For the text-containing cell, return its midpoint in (x, y) coordinate format. 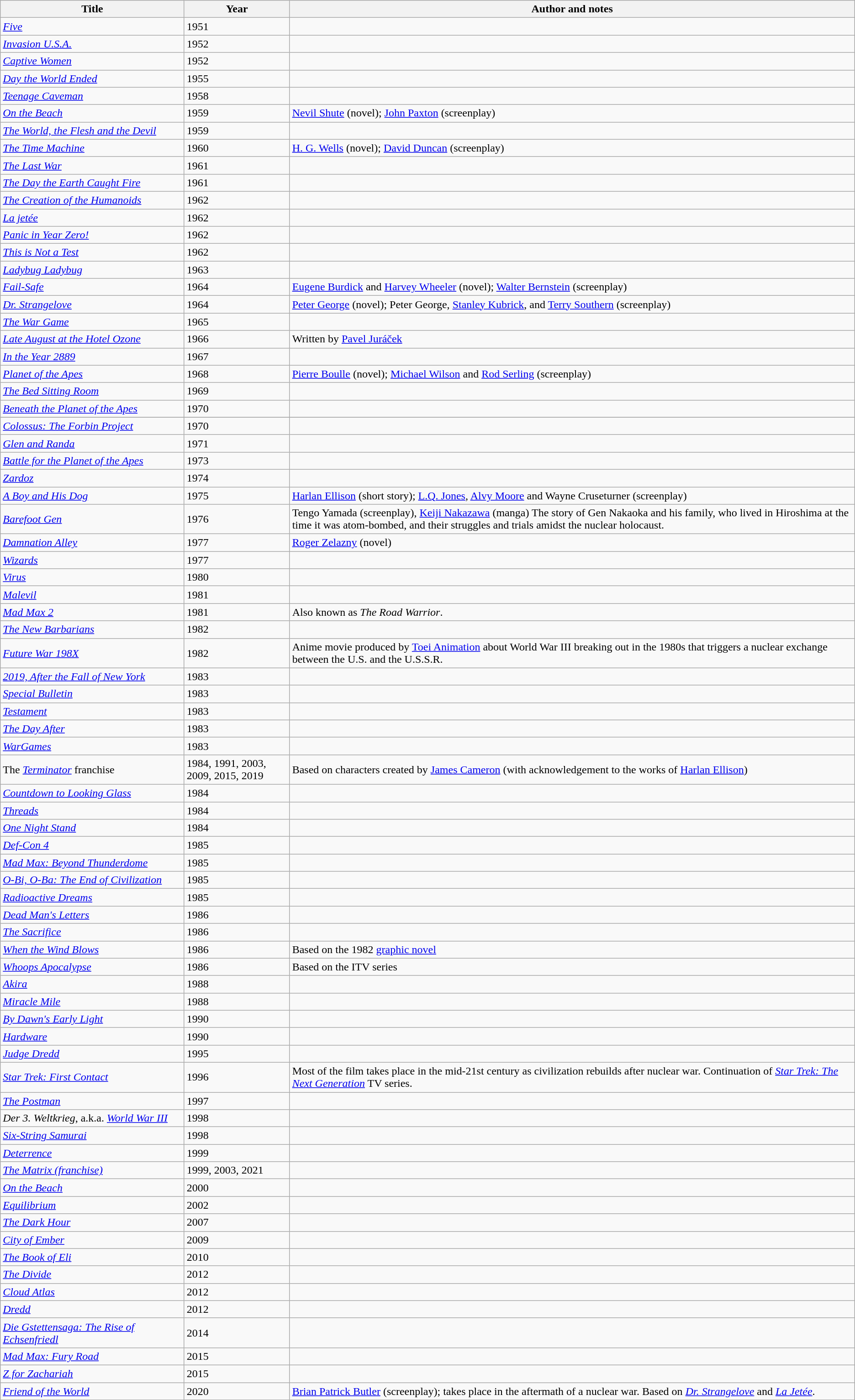
The New Barbarians (92, 629)
1974 (237, 478)
1975 (237, 495)
1968 (237, 374)
The Creation of the Humanoids (92, 200)
Countdown to Looking Glass (92, 793)
Late August at the Hotel Ozone (92, 339)
Teenage Caveman (92, 96)
1999, 2003, 2021 (237, 1170)
The Dark Hour (92, 1222)
Nevil Shute (novel); John Paxton (screenplay) (572, 113)
Beneath the Planet of the Apes (92, 409)
Equilibrium (92, 1205)
Roger Zelazny (novel) (572, 543)
Six-String Samurai (92, 1136)
Written by Pavel Juráček (572, 339)
1997 (237, 1101)
Five (92, 26)
1999 (237, 1153)
Die Gstettensaga: The Rise of Echsenfriedl (92, 1333)
Also known as The Road Warrior. (572, 612)
1971 (237, 443)
In the Year 2889 (92, 357)
Captive Women (92, 61)
2020 (237, 1391)
Def-Con 4 (92, 845)
Future War 198X (92, 653)
Based on the ITV series (572, 967)
1984, 1991, 2003, 2009, 2015, 2019 (237, 770)
1951 (237, 26)
The Matrix (franchise) (92, 1170)
Z for Zachariah (92, 1374)
Hardware (92, 1036)
Pierre Boulle (novel); Michael Wilson and Rod Serling (screenplay) (572, 374)
2000 (237, 1188)
Invasion U.S.A. (92, 44)
Damnation Alley (92, 543)
Peter George (novel); Peter George, Stanley Kubrick, and Terry Southern (screenplay) (572, 304)
1967 (237, 357)
Akira (92, 984)
2019, After the Fall of New York (92, 676)
1995 (237, 1054)
Harlan Ellison (short story); L.Q. Jones, Alvy Moore and Wayne Cruseturner (screenplay) (572, 495)
One Night Stand (92, 828)
Fail-Safe (92, 287)
A Boy and His Dog (92, 495)
Mad Max 2 (92, 612)
Planet of the Apes (92, 374)
The World, the Flesh and the Devil (92, 131)
Cloud Atlas (92, 1292)
Panic in Year Zero! (92, 235)
When the Wind Blows (92, 949)
2007 (237, 1222)
Glen and Randa (92, 443)
Deterrence (92, 1153)
1980 (237, 577)
Whoops Apocalypse (92, 967)
Based on the 1982 graphic novel (572, 949)
WarGames (92, 746)
Radioactive Dreams (92, 897)
La jetée (92, 218)
Barefoot Gen (92, 519)
Mad Max: Fury Road (92, 1356)
Author and notes (572, 9)
The Postman (92, 1101)
Special Bulletin (92, 694)
Ladybug Ladybug (92, 270)
H. G. Wells (novel); David Duncan (screenplay) (572, 148)
1966 (237, 339)
Zardoz (92, 478)
1960 (237, 148)
Based on characters created by James Cameron (with acknowledgement to the works of Harlan Ellison) (572, 770)
Dr. Strangelove (92, 304)
Day the World Ended (92, 79)
Dead Man's Letters (92, 915)
The War Game (92, 322)
Virus (92, 577)
2014 (237, 1333)
By Dawn's Early Light (92, 1019)
City of Ember (92, 1240)
2002 (237, 1205)
The Bed Sitting Room (92, 391)
Brian Patrick Butler (screenplay); takes place in the aftermath of a nuclear war. Based on Dr. Strangelove and La Jetée. (572, 1391)
2009 (237, 1240)
1969 (237, 391)
The Day the Earth Caught Fire (92, 183)
The Divide (92, 1274)
Friend of the World (92, 1391)
Threads (92, 810)
The Terminator franchise (92, 770)
The Book of Eli (92, 1257)
1958 (237, 96)
1973 (237, 461)
1965 (237, 322)
The Day After (92, 729)
1996 (237, 1077)
Year (237, 9)
The Time Machine (92, 148)
Eugene Burdick and Harvey Wheeler (novel); Walter Bernstein (screenplay) (572, 287)
The Sacrifice (92, 932)
Testament (92, 711)
O-Bi, O-Ba: The End of Civilization (92, 880)
Malevil (92, 595)
The Last War (92, 165)
1955 (237, 79)
Wizards (92, 560)
2010 (237, 1257)
1976 (237, 519)
Battle for the Planet of the Apes (92, 461)
Der 3. Weltkrieg, a.k.a. World War III (92, 1118)
Mad Max: Beyond Thunderdome (92, 863)
Star Trek: First Contact (92, 1077)
Miracle Mile (92, 1001)
Colossus: The Forbin Project (92, 426)
1963 (237, 270)
Title (92, 9)
This is Not a Test (92, 252)
Judge Dredd (92, 1054)
Dredd (92, 1309)
